Return the [X, Y] coordinate for the center point of the cell that contains the specified text.  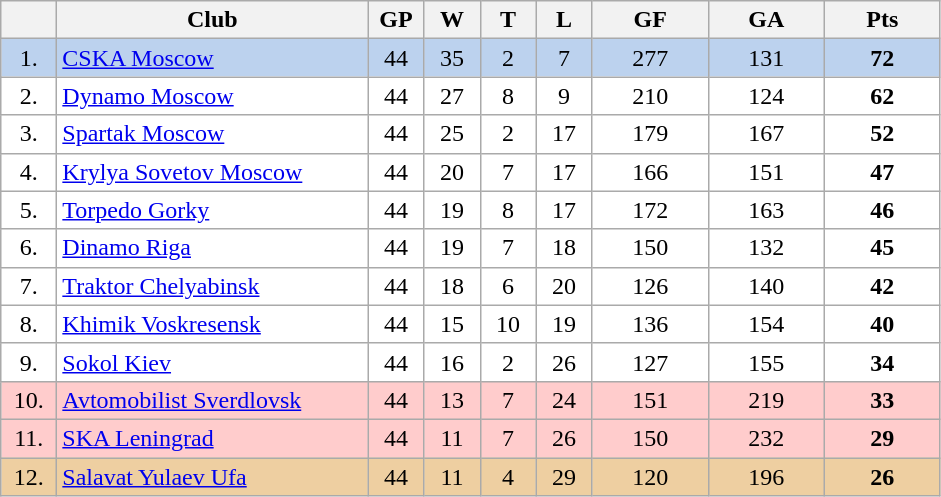
W [452, 20]
25 [452, 134]
10. [29, 400]
124 [766, 96]
35 [452, 58]
126 [650, 286]
GF [650, 20]
277 [650, 58]
Club [212, 20]
Torpedo Gorky [212, 210]
2. [29, 96]
Dinamo Riga [212, 248]
Traktor Chelyabinsk [212, 286]
167 [766, 134]
GP [396, 20]
5. [29, 210]
163 [766, 210]
136 [650, 324]
3. [29, 134]
179 [650, 134]
Pts [882, 20]
SKA Leningrad [212, 438]
120 [650, 477]
Avtomobilist Sverdlovsk [212, 400]
Spartak Moscow [212, 134]
Salavat Yulaev Ufa [212, 477]
33 [882, 400]
1. [29, 58]
16 [452, 362]
166 [650, 172]
9. [29, 362]
4. [29, 172]
154 [766, 324]
L [564, 20]
6 [508, 286]
132 [766, 248]
45 [882, 248]
7. [29, 286]
4 [508, 477]
13 [452, 400]
210 [650, 96]
Dynamo Moscow [212, 96]
GA [766, 20]
62 [882, 96]
6. [29, 248]
219 [766, 400]
155 [766, 362]
15 [452, 324]
232 [766, 438]
127 [650, 362]
34 [882, 362]
172 [650, 210]
27 [452, 96]
40 [882, 324]
Khimik Voskresensk [212, 324]
46 [882, 210]
196 [766, 477]
9 [564, 96]
11. [29, 438]
CSKA Moscow [212, 58]
52 [882, 134]
Krylya Sovetov Moscow [212, 172]
24 [564, 400]
8. [29, 324]
72 [882, 58]
47 [882, 172]
10 [508, 324]
Sokol Kiev [212, 362]
T [508, 20]
140 [766, 286]
131 [766, 58]
42 [882, 286]
12. [29, 477]
